Return the [X, Y] coordinate for the center point of the cell that contains the specified text.  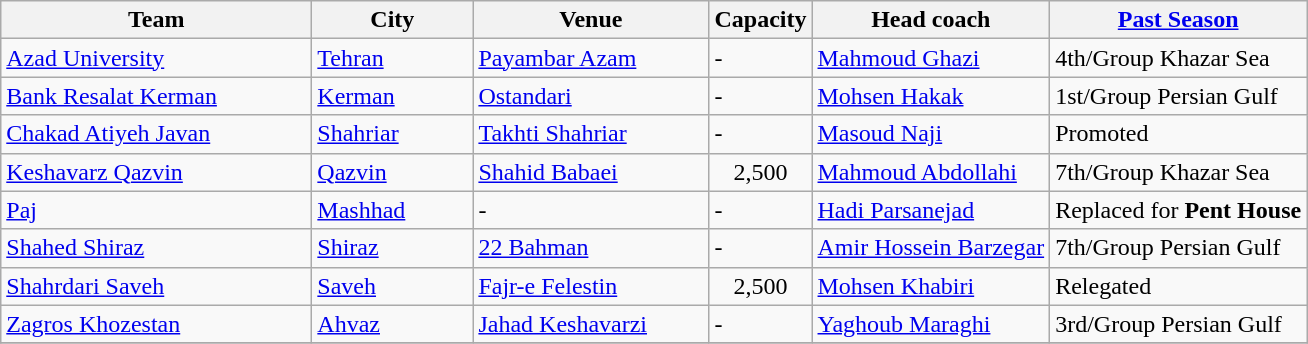
Paj [156, 210]
Shiraz [392, 248]
Venue [591, 20]
Ostandari [591, 96]
Payambar Azam [591, 58]
Azad University [156, 58]
Saveh [392, 286]
Chakad Atiyeh Javan [156, 134]
7th/Group Khazar Sea [1178, 172]
Head coach [931, 20]
Team [156, 20]
Ahvaz [392, 324]
Mahmoud Abdollahi [931, 172]
22 Bahman [591, 248]
Qazvin [392, 172]
Zagros Khozestan [156, 324]
Bank Resalat Kerman [156, 96]
Promoted [1178, 134]
Shahed Shiraz [156, 248]
Replaced for Pent House [1178, 210]
Shahid Babaei [591, 172]
Shahriar [392, 134]
City [392, 20]
Mashhad [392, 210]
Amir Hossein Barzegar [931, 248]
Mohsen Khabiri [931, 286]
Relegated [1178, 286]
Takhti Shahriar [591, 134]
Jahad Keshavarzi [591, 324]
7th/Group Persian Gulf [1178, 248]
Kerman [392, 96]
Masoud Naji [931, 134]
Keshavarz Qazvin [156, 172]
Mahmoud Ghazi [931, 58]
4th/Group Khazar Sea [1178, 58]
3rd/Group Persian Gulf [1178, 324]
Shahrdari Saveh [156, 286]
Fajr-e Felestin [591, 286]
1st/Group Persian Gulf [1178, 96]
Hadi Parsanejad [931, 210]
Yaghoub Maraghi [931, 324]
Past Season [1178, 20]
Capacity [760, 20]
Tehran [392, 58]
Mohsen Hakak [931, 96]
